Find where the given text appears and provide that cell's center as [x, y] coordinate. 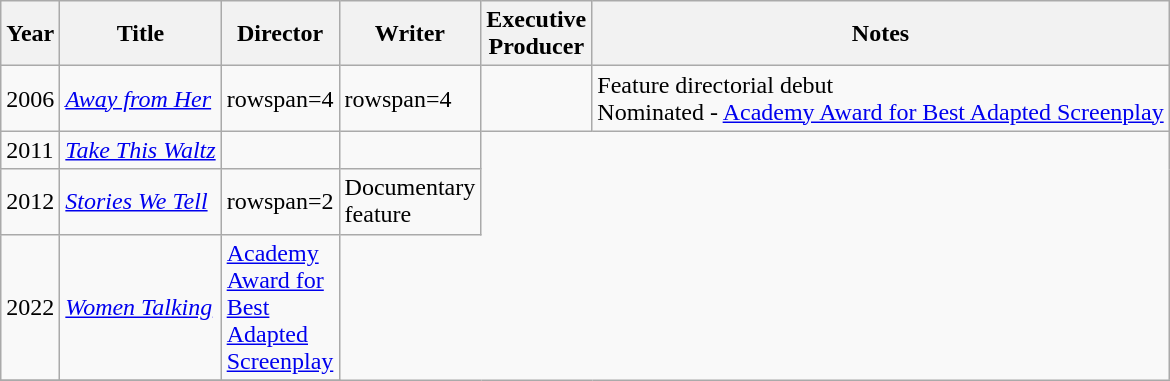
Year [30, 34]
Stories We Tell [140, 202]
Women Talking [140, 307]
Documentary feature [410, 202]
2012 [30, 202]
Notes [880, 34]
Feature directorial debut Nominated - Academy Award for Best Adapted Screenplay [880, 98]
Director [280, 34]
2011 [30, 150]
Take This Waltz [140, 150]
Title [140, 34]
2022 [30, 307]
Away from Her [140, 98]
Writer [410, 34]
Academy Award for Best Adapted Screenplay [280, 307]
rowspan=2 [280, 202]
2006 [30, 98]
ExecutiveProducer [536, 34]
